Provide the (X, Y) coordinate of the cell's center where the given text is located.  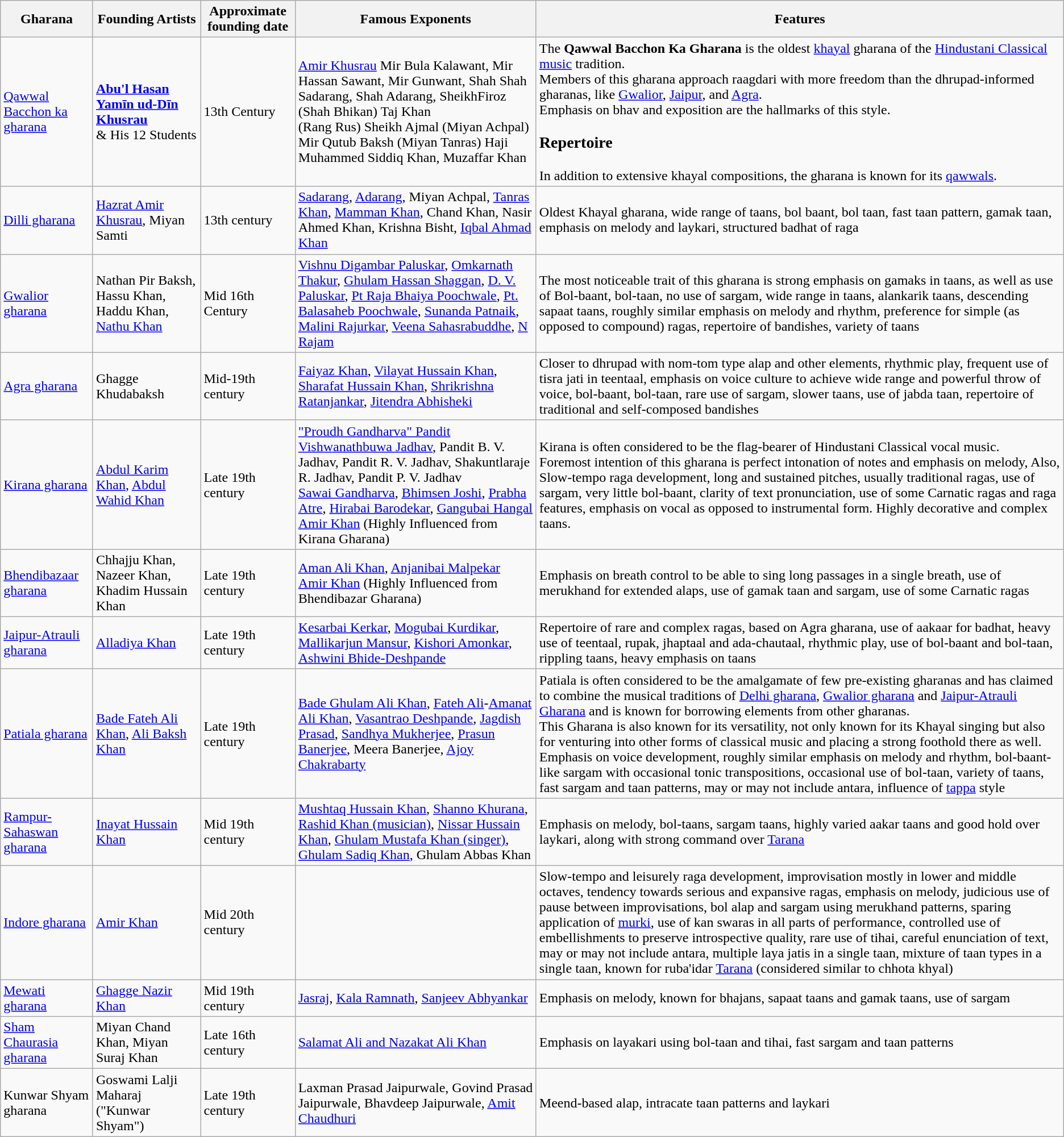
Dilli gharana (47, 220)
Kunwar Shyam gharana (47, 1102)
Ghagge Khudabaksh (147, 386)
Mid-19th century (248, 386)
Amir Khan (147, 923)
Sadarang, Adarang, Miyan Achpal, Tanras Khan, Mamman Khan, Chand Khan, Nasir Ahmed Khan, Krishna Bisht, Iqbal Ahmad Khan (415, 220)
Sham Chaurasia gharana (47, 1043)
Jaipur-Atrauli gharana (47, 643)
Qawwal Bacchon ka gharana (47, 112)
13th century (248, 220)
Chhajju Khan, Nazeer Khan, Khadim Hussain Khan (147, 583)
Abu'l Hasan Yamīn ud-Dīn Khusrau& His 12 Students (147, 112)
Salamat Ali and Nazakat Ali Khan (415, 1043)
Mewati gharana (47, 998)
Emphasis on layakari using bol-taan and tihai, fast sargam and taan patterns (800, 1043)
Late 16th century (248, 1043)
Patiala gharana (47, 733)
Aman Ali Khan, Anjanibai MalpekarAmir Khan (Highly Influenced from Bhendibazar Gharana) (415, 583)
Kesarbai Kerkar, Mogubai Kurdikar, Mallikarjun Mansur, Kishori Amonkar, Ashwini Bhide-Deshpande (415, 643)
Nathan Pir Baksh, Hassu Khan, Haddu Khan, Nathu Khan (147, 303)
Mid 16th Century (248, 303)
Laxman Prasad Jaipurwale, Govind Prasad Jaipurwale, Bhavdeep Jaipurwale, Amit Chaudhuri (415, 1102)
Rampur-Sahaswan gharana (47, 832)
Miyan Chand Khan, Miyan Suraj Khan (147, 1043)
Bhendibazaar gharana (47, 583)
Features (800, 19)
Alladiya Khan (147, 643)
Bade Fateh Ali Khan, Ali Baksh Khan (147, 733)
Indore gharana (47, 923)
Mid 20th century (248, 923)
Founding Artists (147, 19)
Meend-based alap, intracate taan patterns and laykari (800, 1102)
Inayat Hussain Khan (147, 832)
13th Century (248, 112)
Famous Exponents (415, 19)
Gwalior gharana (47, 303)
Gharana (47, 19)
Abdul Karim Khan, Abdul Wahid Khan (147, 484)
Jasraj, Kala Ramnath, Sanjeev Abhyankar (415, 998)
Approximate founding date (248, 19)
Hazrat Amir Khusrau, Miyan Samti (147, 220)
Goswami Lalji Maharaj ("Kunwar Shyam") (147, 1102)
Emphasis on melody, known for bhajans, sapaat taans and gamak taans, use of sargam (800, 998)
Mushtaq Hussain Khan, Shanno Khurana, Rashid Khan (musician), Nissar Hussain Khan, Ghulam Mustafa Khan (singer), Ghulam Sadiq Khan, Ghulam Abbas Khan (415, 832)
Agra gharana (47, 386)
Kirana gharana (47, 484)
Faiyaz Khan, Vilayat Hussain Khan, Sharafat Hussain Khan, Shrikrishna Ratanjankar, Jitendra Abhisheki (415, 386)
Emphasis on melody, bol-taans, sargam taans, highly varied aakar taans and good hold over laykari, along with strong command over Tarana (800, 832)
Ghagge Nazir Khan (147, 998)
